Identify which cell holds the provided text, then report its [X, Y] central coordinate. 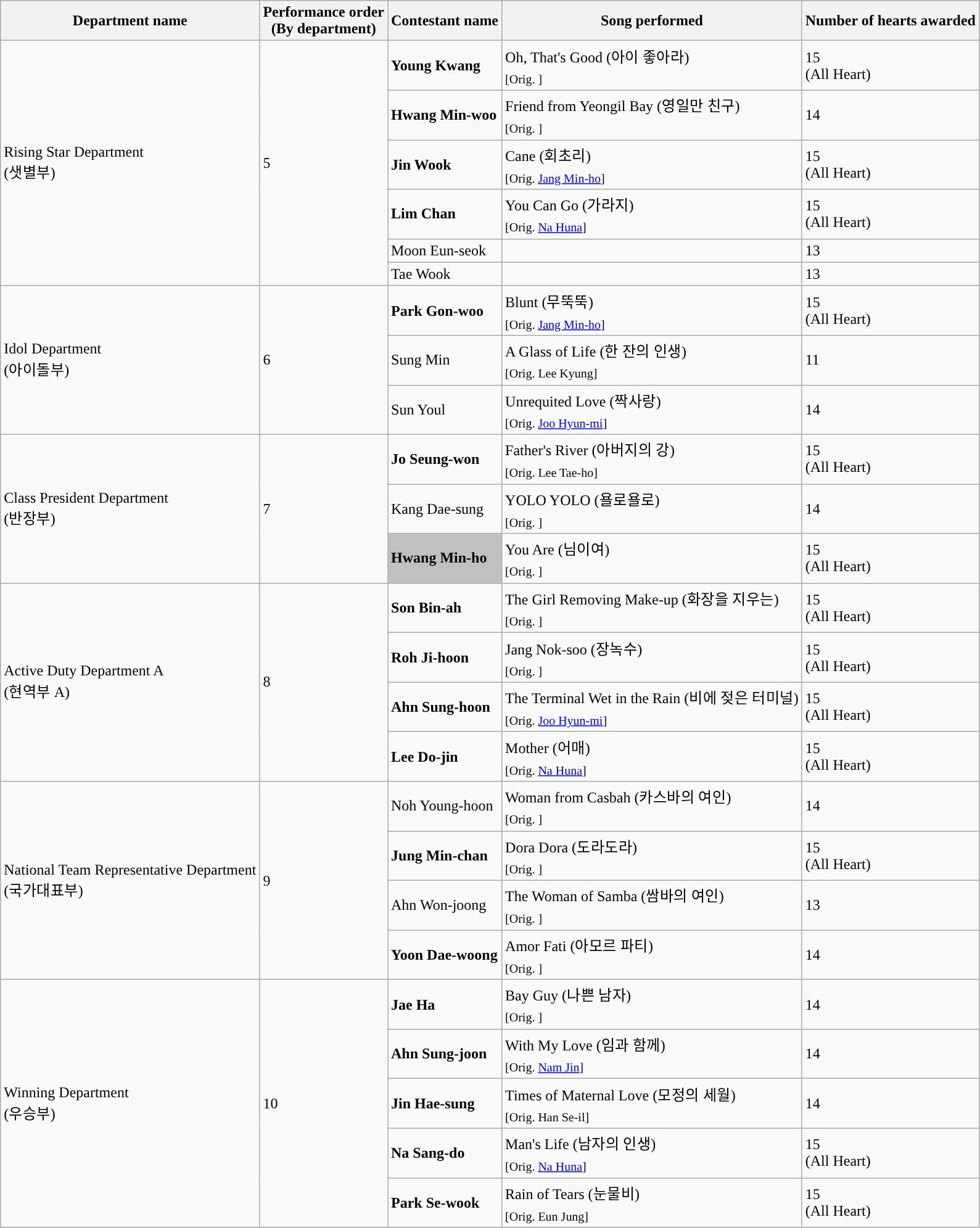
Lee Do-jin [444, 756]
Rising Star Department(샛별부) [130, 163]
Department name [130, 21]
Ahn Sung-joon [444, 1053]
7 [324, 508]
10 [324, 1103]
Class President Department(반장부) [130, 508]
Jin Wook [444, 164]
Bay Guy (나쁜 남자)[Orig. ] [653, 1004]
National Team Representative Department(국가대표부) [130, 881]
Jae Ha [444, 1004]
Man's Life (남자의 인생)[Orig. Na Huna] [653, 1153]
The Girl Removing Make-up (화장을 지우는)[Orig. ] [653, 608]
11 [891, 360]
A Glass of Life (한 잔의 인생)[Orig. Lee Kyung] [653, 360]
Lim Chan [444, 214]
Friend from Yeongil Bay (영일만 친구)[Orig. ] [653, 115]
Dora Dora (도라도라)[Orig. ] [653, 855]
Yoon Dae-woong [444, 955]
Park Gon-woo [444, 310]
Woman from Casbah (카스바의 여인)[Orig. ] [653, 806]
Song performed [653, 21]
Mother (어매)[Orig. Na Huna] [653, 756]
Ahn Sung-hoon [444, 707]
Jung Min-chan [444, 855]
Jang Nok-soo (장녹수)[Orig. ] [653, 657]
Active Duty Department A(현역부 A) [130, 682]
Park Se-wook [444, 1203]
Winning Department(우승부) [130, 1103]
Idol Department(아이돌부) [130, 360]
Blunt (무뚝뚝)[Orig. Jang Min-ho] [653, 310]
Moon Eun-seok [444, 250]
Performance order(By department) [324, 21]
Number of hearts awarded [891, 21]
Young Kwang [444, 65]
8 [324, 682]
Kang Dae-sung [444, 509]
Roh Ji-hoon [444, 657]
Noh Young-hoon [444, 806]
Contestant name [444, 21]
Na Sang-do [444, 1153]
With My Love (임과 함께)[Orig. Nam Jin] [653, 1053]
The Woman of Samba (쌈바의 여인)[Orig. ] [653, 905]
YOLO YOLO (욜로욜로)[Orig. ] [653, 509]
Sung Min [444, 360]
Tae Wook [444, 274]
Cane (회초리)[Orig. Jang Min-ho] [653, 164]
Rain of Tears (눈물비)[Orig. Eun Jung] [653, 1203]
Jin Hae-sung [444, 1103]
Oh, That's Good (아이 좋아라)[Orig. ] [653, 65]
Sun Youl [444, 410]
9 [324, 881]
You Can Go (가라지)[Orig. Na Huna] [653, 214]
Hwang Min-ho [444, 558]
Hwang Min-woo [444, 115]
The Terminal Wet in the Rain (비에 젖은 터미널)[Orig. Joo Hyun-mi] [653, 707]
You Are (님이여)[Orig. ] [653, 558]
6 [324, 360]
Jo Seung-won [444, 459]
Unrequited Love (짝사랑)[Orig. Joo Hyun-mi] [653, 410]
Son Bin-ah [444, 608]
Father's River (아버지의 강)[Orig. Lee Tae-ho] [653, 459]
5 [324, 163]
Times of Maternal Love (모정의 세월)[Orig. Han Se-il] [653, 1103]
Amor Fati (아모르 파티)[Orig. ] [653, 955]
Ahn Won-joong [444, 905]
